Capture the cell that displays the provided text and extract its (X, Y) central coordinate. 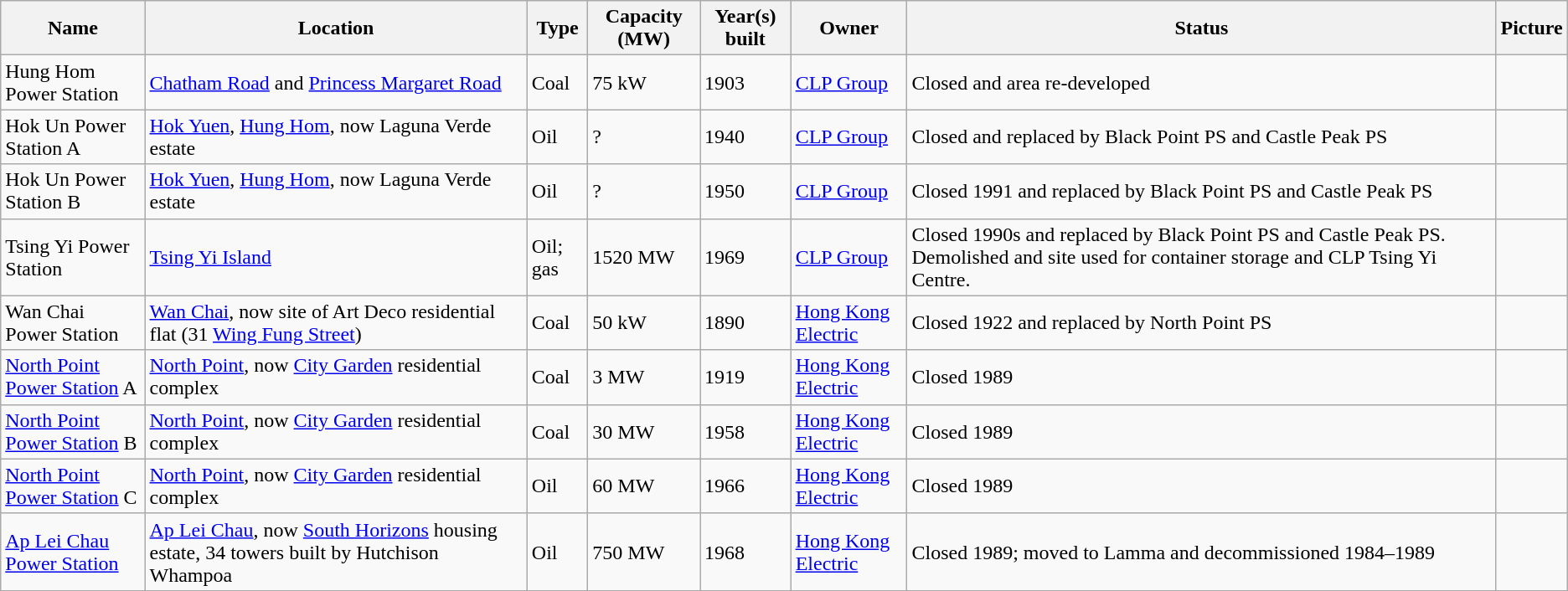
75 kW (644, 82)
North Point Power Station A (73, 377)
1968 (745, 552)
Closed 1922 and replaced by North Point PS (1201, 323)
Hung Hom Power Station (73, 82)
1950 (745, 191)
Name (73, 28)
Owner (849, 28)
Closed 1991 and replaced by Black Point PS and Castle Peak PS (1201, 191)
Closed 1990s and replaced by Black Point PS and Castle Peak PS. Demolished and site used for container storage and CLP Tsing Yi Centre. (1201, 257)
Ap Lei Chau Power Station (73, 552)
50 kW (644, 323)
Picture (1531, 28)
Oil; gas (558, 257)
30 MW (644, 432)
1940 (745, 137)
Year(s) built (745, 28)
Location (336, 28)
North Point Power Station C (73, 486)
Capacity (MW) (644, 28)
Ap Lei Chau, now South Horizons housing estate, 34 towers built by Hutchison Whampoa (336, 552)
1903 (745, 82)
1969 (745, 257)
Closed and replaced by Black Point PS and Castle Peak PS (1201, 137)
Tsing Yi Power Station (73, 257)
1958 (745, 432)
1966 (745, 486)
750 MW (644, 552)
Status (1201, 28)
North Point Power Station B (73, 432)
Type (558, 28)
1890 (745, 323)
1520 MW (644, 257)
60 MW (644, 486)
Hok Un Power Station A (73, 137)
Chatham Road and Princess Margaret Road (336, 82)
Closed 1989; moved to Lamma and decommissioned 1984–1989 (1201, 552)
Hok Un Power Station B (73, 191)
Wan Chai, now site of Art Deco residential flat (31 Wing Fung Street) (336, 323)
Tsing Yi Island (336, 257)
Wan Chai Power Station (73, 323)
1919 (745, 377)
Closed and area re-developed (1201, 82)
3 MW (644, 377)
